For the text-containing cell, return its midpoint in (X, Y) coordinate format. 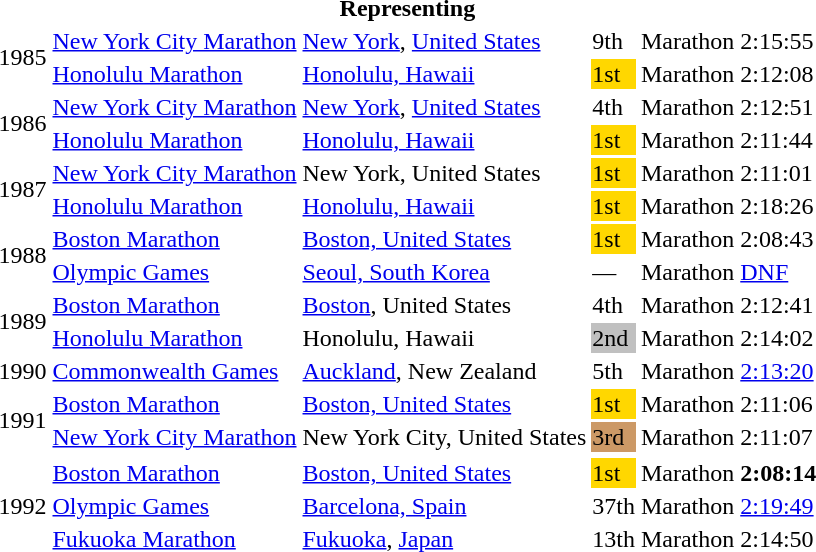
2nd (614, 338)
Commonwealth Games (174, 371)
5th (614, 371)
— (614, 272)
Seoul, South Korea (444, 272)
9th (614, 41)
New York City, United States (444, 437)
3rd (614, 437)
37th (614, 506)
Auckland, New Zealand (444, 371)
Barcelona, Spain (444, 506)
